Detect which cell encompasses the target text, then output its [X, Y] center coordinate. 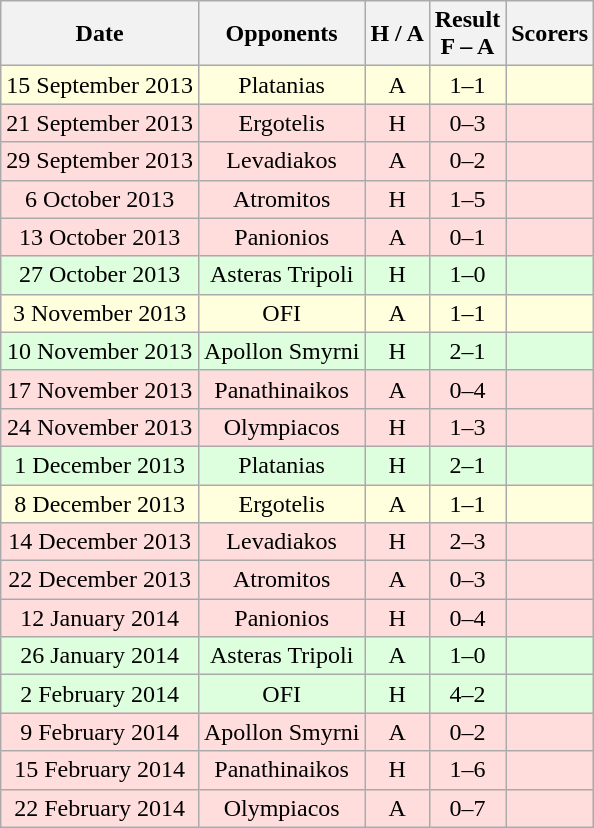
13 October 2013 [100, 237]
1 December 2013 [100, 465]
1–5 [467, 199]
22 December 2013 [100, 580]
12 January 2014 [100, 618]
29 September 2013 [100, 161]
21 September 2013 [100, 123]
2–3 [467, 542]
0–1 [467, 237]
1–3 [467, 427]
15 February 2014 [100, 770]
8 December 2013 [100, 503]
9 February 2014 [100, 732]
ResultF – A [467, 34]
17 November 2013 [100, 389]
Scorers [550, 34]
6 October 2013 [100, 199]
Date [100, 34]
26 January 2014 [100, 656]
4–2 [467, 694]
27 October 2013 [100, 275]
H / A [397, 34]
14 December 2013 [100, 542]
Opponents [281, 34]
10 November 2013 [100, 351]
1–6 [467, 770]
3 November 2013 [100, 313]
24 November 2013 [100, 427]
0–7 [467, 808]
22 February 2014 [100, 808]
15 September 2013 [100, 85]
2 February 2014 [100, 694]
